Return the (x, y) coordinate for the center point of the cell that contains the specified text.  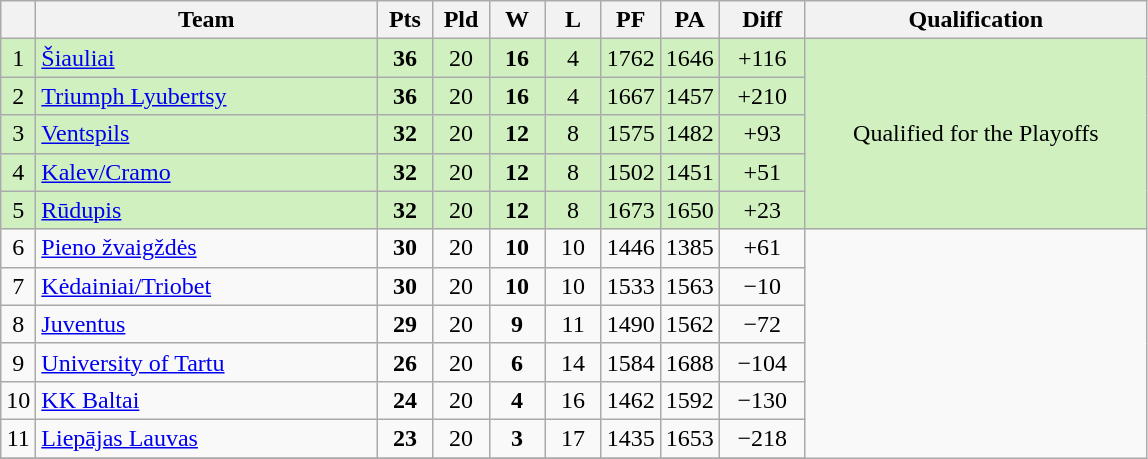
Pld (461, 20)
+93 (762, 134)
1646 (690, 58)
1584 (630, 362)
1563 (690, 286)
1451 (690, 172)
Liepājas Lauvas (206, 438)
26 (405, 362)
Pieno žvaigždės (206, 248)
PA (690, 20)
7 (18, 286)
Qualified for the Playoffs (976, 134)
1502 (630, 172)
17 (573, 438)
University of Tartu (206, 362)
Kalev/Cramo (206, 172)
14 (573, 362)
1653 (690, 438)
2 (18, 96)
1673 (630, 210)
Diff (762, 20)
1592 (690, 400)
1490 (630, 324)
1482 (690, 134)
1457 (690, 96)
Triumph Lyubertsy (206, 96)
PF (630, 20)
1762 (630, 58)
23 (405, 438)
29 (405, 324)
−10 (762, 286)
+51 (762, 172)
Pts (405, 20)
1667 (630, 96)
+23 (762, 210)
−130 (762, 400)
L (573, 20)
Team (206, 20)
−218 (762, 438)
KK Baltai (206, 400)
5 (18, 210)
1562 (690, 324)
1688 (690, 362)
1462 (630, 400)
+61 (762, 248)
1435 (630, 438)
+210 (762, 96)
Šiauliai (206, 58)
1533 (630, 286)
1650 (690, 210)
Juventus (206, 324)
Kėdainiai/Triobet (206, 286)
1446 (630, 248)
1385 (690, 248)
−72 (762, 324)
Qualification (976, 20)
+116 (762, 58)
24 (405, 400)
1 (18, 58)
Ventspils (206, 134)
−104 (762, 362)
W (517, 20)
Rūdupis (206, 210)
1575 (630, 134)
